From the cell containing the given text, extract its center point as [x, y] coordinate. 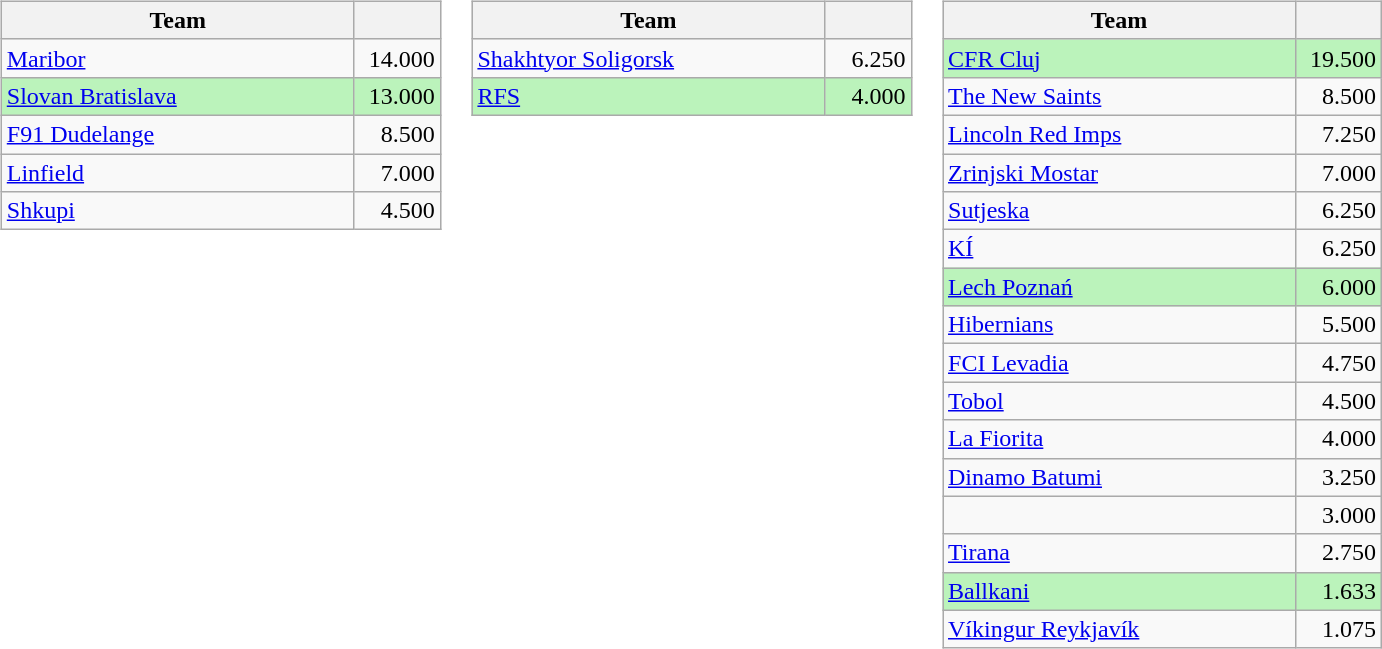
19.500 [1339, 58]
Sutjeska [1118, 211]
4.750 [1339, 363]
Slovan Bratislava [178, 96]
La Fiorita [1118, 439]
2.750 [1339, 553]
Tobol [1118, 401]
Dinamo Batumi [1118, 477]
13.000 [397, 96]
Víkingur Reykjavík [1118, 629]
14.000 [397, 58]
Zrinjski Mostar [1118, 173]
KÍ [1118, 249]
Linfield [178, 173]
Hibernians [1118, 325]
Shakhtyor Soligorsk [648, 58]
1.633 [1339, 591]
3.000 [1339, 515]
7.250 [1339, 134]
Tirana [1118, 553]
The New Saints [1118, 96]
RFS [648, 96]
F91 Dudelange [178, 134]
1.075 [1339, 629]
FCI Levadia [1118, 363]
Lech Poznań [1118, 287]
Lincoln Red Imps [1118, 134]
CFR Cluj [1118, 58]
5.500 [1339, 325]
Shkupi [178, 211]
Maribor [178, 58]
Ballkani [1118, 591]
6.000 [1339, 287]
3.250 [1339, 477]
